Pinpoint the cell where the given text exists, returning its (x, y) midpoint coordinate. 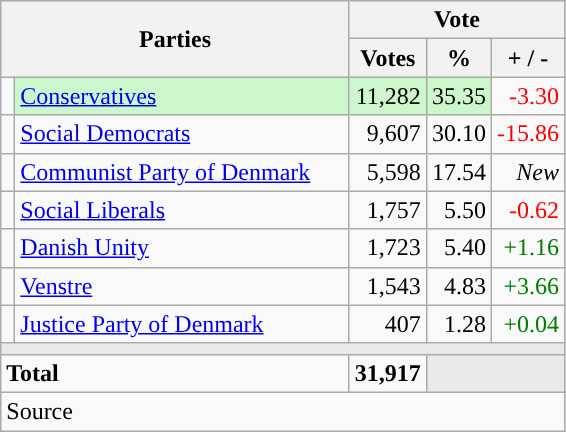
+3.66 (528, 286)
Vote (456, 20)
Venstre (182, 286)
-3.30 (528, 96)
31,917 (388, 373)
Justice Party of Denmark (182, 324)
Danish Unity (182, 248)
5,598 (388, 172)
17.54 (458, 172)
Source (283, 411)
1,757 (388, 210)
Parties (176, 39)
Communist Party of Denmark (182, 172)
30.10 (458, 134)
Total (176, 373)
Conservatives (182, 96)
+0.04 (528, 324)
1,543 (388, 286)
Social Liberals (182, 210)
5.50 (458, 210)
35.35 (458, 96)
4.83 (458, 286)
5.40 (458, 248)
1,723 (388, 248)
9,607 (388, 134)
+ / - (528, 58)
1.28 (458, 324)
+1.16 (528, 248)
Votes (388, 58)
407 (388, 324)
11,282 (388, 96)
Social Democrats (182, 134)
-0.62 (528, 210)
New (528, 172)
-15.86 (528, 134)
% (458, 58)
